For the text-containing cell, return its midpoint in (X, Y) coordinate format. 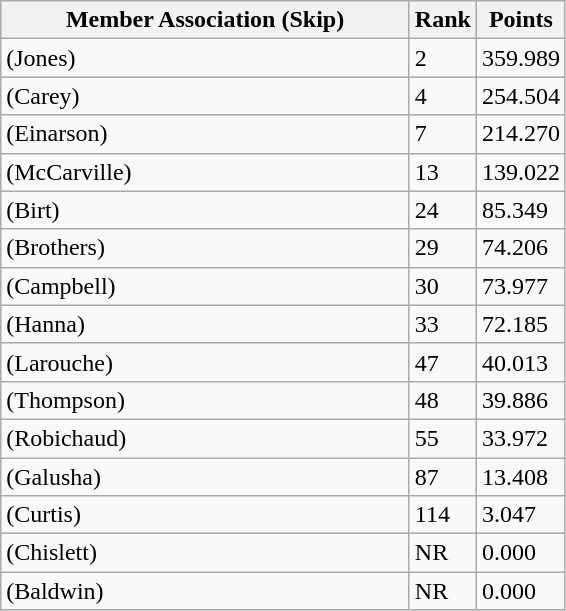
74.206 (520, 248)
359.989 (520, 58)
2 (442, 58)
(Hanna) (206, 324)
(Jones) (206, 58)
55 (442, 438)
4 (442, 96)
(Brothers) (206, 248)
73.977 (520, 286)
Member Association (Skip) (206, 20)
(Thompson) (206, 400)
(Galusha) (206, 477)
33.972 (520, 438)
Points (520, 20)
214.270 (520, 134)
(McCarville) (206, 172)
139.022 (520, 172)
24 (442, 210)
(Einarson) (206, 134)
(Baldwin) (206, 591)
(Robichaud) (206, 438)
(Curtis) (206, 515)
33 (442, 324)
87 (442, 477)
29 (442, 248)
3.047 (520, 515)
(Campbell) (206, 286)
13.408 (520, 477)
40.013 (520, 362)
39.886 (520, 400)
85.349 (520, 210)
(Larouche) (206, 362)
(Birt) (206, 210)
7 (442, 134)
(Carey) (206, 96)
13 (442, 172)
Rank (442, 20)
72.185 (520, 324)
(Chislett) (206, 553)
254.504 (520, 96)
48 (442, 400)
114 (442, 515)
47 (442, 362)
30 (442, 286)
